Extract the [X, Y] coordinate from the center of the cell holding the provided text.  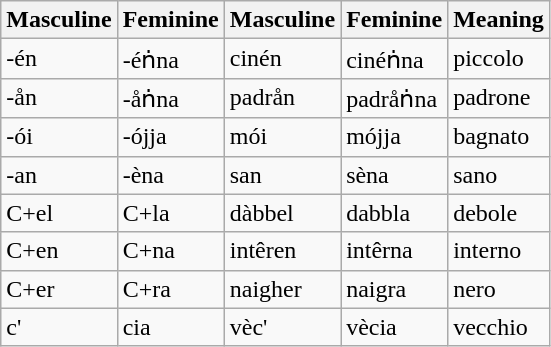
intêrna [394, 251]
-an [59, 175]
vècia [394, 327]
intêren [282, 251]
padråṅna [394, 98]
san [282, 175]
c' [59, 327]
sano [499, 175]
vèc' [282, 327]
-én [59, 59]
sèna [394, 175]
-èna [170, 175]
C+en [59, 251]
naigra [394, 289]
C+ra [170, 289]
-åṅna [170, 98]
-ån [59, 98]
-ójja [170, 137]
dàbbel [282, 213]
C+na [170, 251]
Meaning [499, 20]
C+er [59, 289]
bagnato [499, 137]
-éṅna [170, 59]
dabbla [394, 213]
mói [282, 137]
interno [499, 251]
C+el [59, 213]
vecchio [499, 327]
debole [499, 213]
cinén [282, 59]
piccolo [499, 59]
cia [170, 327]
padrån [282, 98]
-ói [59, 137]
mójja [394, 137]
padrone [499, 98]
cinéṅna [394, 59]
C+la [170, 213]
nero [499, 289]
naigher [282, 289]
